Output the (X, Y) coordinate of the center of the cell containing the given text.  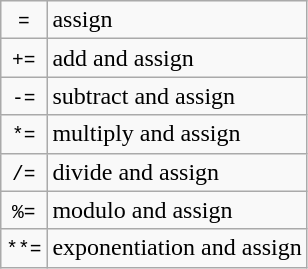
assign (177, 20)
modulo and assign (177, 210)
*= (24, 134)
+= (24, 58)
subtract and assign (177, 96)
**= (24, 248)
add and assign (177, 58)
%= (24, 210)
exponentiation and assign (177, 248)
multiply and assign (177, 134)
= (24, 20)
-= (24, 96)
/= (24, 172)
divide and assign (177, 172)
